Capture the cell that displays the provided text and extract its (X, Y) central coordinate. 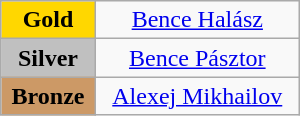
Bence Halász (197, 20)
Gold (48, 20)
Bence Pásztor (197, 58)
Bronze (48, 96)
Silver (48, 58)
Alexej Mikhailov (197, 96)
